Determine the [X, Y] coordinate at the center of the cell enclosing the given text.  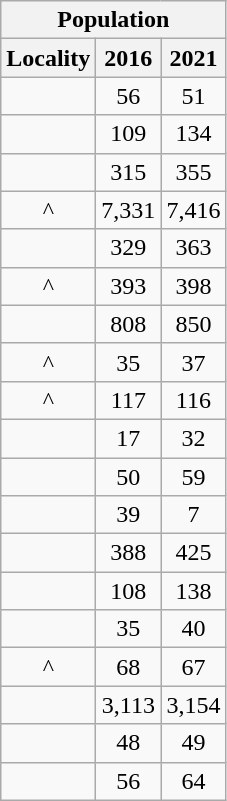
109 [128, 134]
7 [194, 515]
134 [194, 134]
117 [128, 400]
355 [194, 172]
388 [128, 553]
138 [194, 591]
315 [128, 172]
398 [194, 286]
40 [194, 629]
329 [128, 248]
393 [128, 286]
17 [128, 438]
68 [128, 667]
363 [194, 248]
51 [194, 96]
108 [128, 591]
2021 [194, 58]
Population [114, 20]
67 [194, 667]
116 [194, 400]
2016 [128, 58]
3,154 [194, 705]
59 [194, 477]
808 [128, 324]
850 [194, 324]
48 [128, 743]
64 [194, 781]
39 [128, 515]
32 [194, 438]
3,113 [128, 705]
49 [194, 743]
7,331 [128, 210]
50 [128, 477]
7,416 [194, 210]
37 [194, 362]
Locality [48, 58]
425 [194, 553]
